Scan for the cell matching the given text and deliver its [X, Y] coordinate at center. 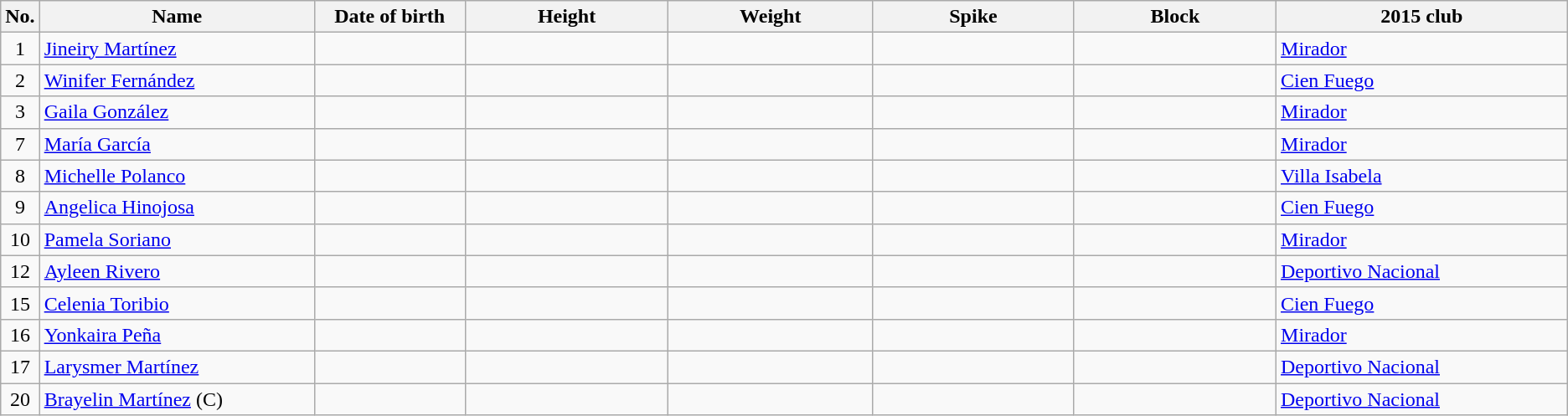
Villa Isabela [1422, 176]
María García [177, 144]
2 [20, 80]
Michelle Polanco [177, 176]
Pamela Soriano [177, 239]
1 [20, 49]
16 [20, 335]
17 [20, 367]
No. [20, 17]
Brayelin Martínez (C) [177, 399]
Spike [973, 17]
3 [20, 112]
Gaila González [177, 112]
2015 club [1422, 17]
Celenia Toribio [177, 303]
Larysmer Martínez [177, 367]
10 [20, 239]
Name [177, 17]
Winifer Fernández [177, 80]
12 [20, 271]
Angelica Hinojosa [177, 208]
Date of birth [389, 17]
Ayleen Rivero [177, 271]
7 [20, 144]
Block [1174, 17]
Height [566, 17]
9 [20, 208]
8 [20, 176]
15 [20, 303]
Yonkaira Peña [177, 335]
Weight [771, 17]
20 [20, 399]
Jineiry Martínez [177, 49]
